Return [X, Y] of the center of cell containing provided text 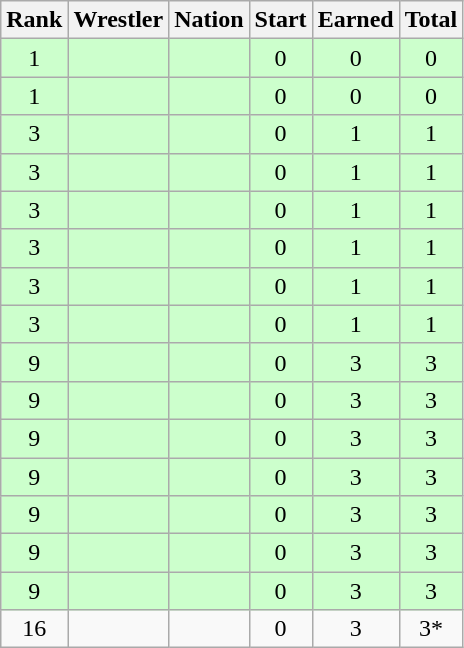
Total [431, 20]
Earned [356, 20]
Start [280, 20]
16 [34, 629]
Nation [209, 20]
Rank [34, 20]
3* [431, 629]
Wrestler [118, 20]
